From the cell containing the given text, extract its center point as [X, Y] coordinate. 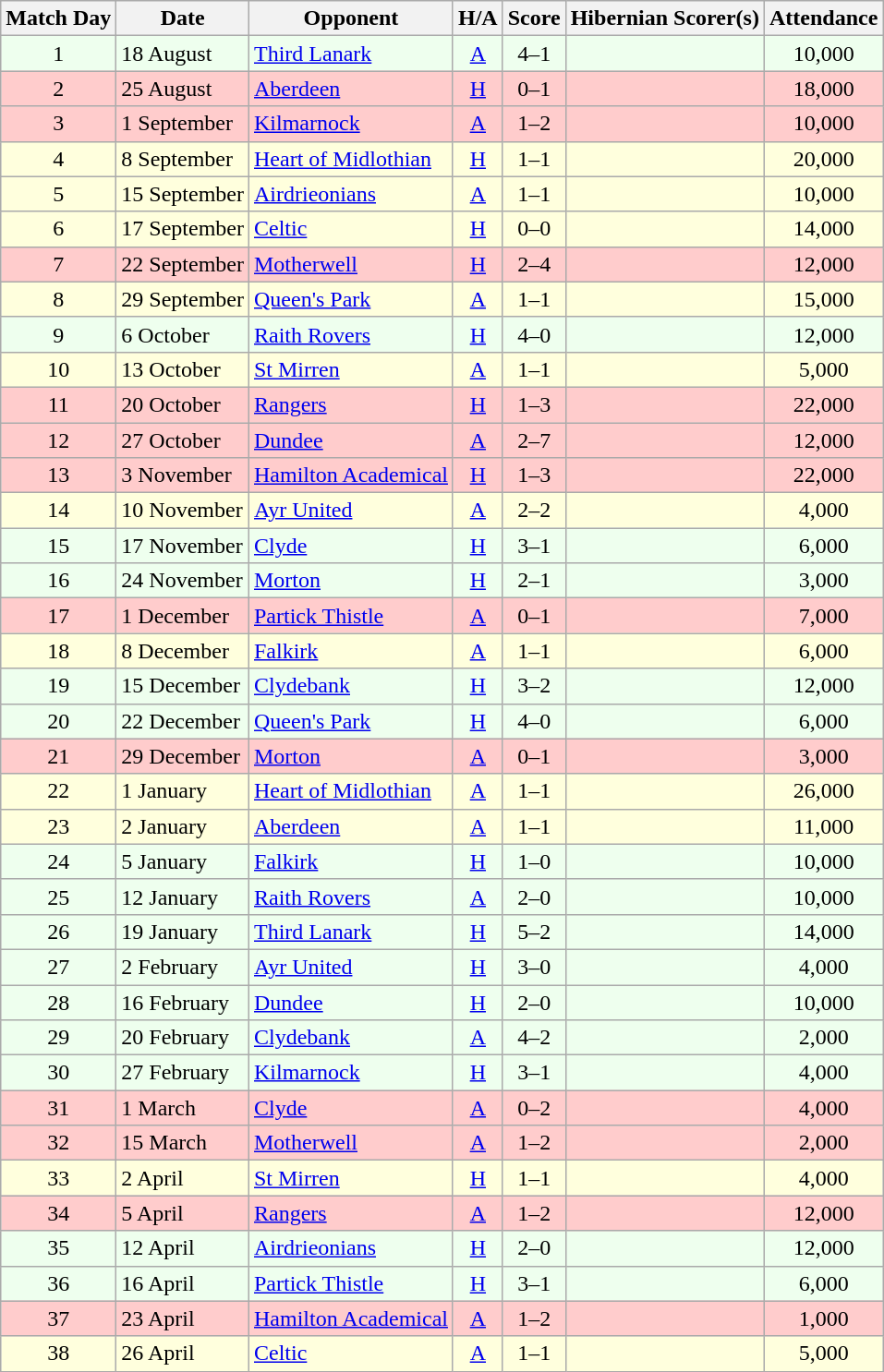
18,000 [823, 89]
2–7 [534, 440]
29 September [183, 299]
16 April [183, 1283]
Date [183, 18]
22 December [183, 721]
4 [59, 159]
23 April [183, 1318]
12 [59, 440]
10 November [183, 511]
28 [59, 1002]
Match Day [59, 18]
2 January [183, 826]
Score [534, 18]
7 [59, 264]
36 [59, 1283]
2–1 [534, 581]
30 [59, 1073]
33 [59, 1178]
17 November [183, 546]
26 April [183, 1354]
5 [59, 194]
1 March [183, 1108]
2–4 [534, 264]
12 January [183, 897]
19 January [183, 932]
2–2 [534, 511]
3–2 [534, 686]
17 [59, 616]
20 February [183, 1038]
4–1 [534, 54]
3 November [183, 475]
35 [59, 1248]
13 [59, 475]
23 [59, 826]
21 [59, 756]
15 March [183, 1143]
22 September [183, 264]
24 November [183, 581]
2 [59, 89]
22 [59, 791]
3 [59, 124]
1,000 [823, 1318]
15 [59, 546]
Hibernian Scorer(s) [665, 18]
26,000 [823, 791]
1 September [183, 124]
Opponent [351, 18]
10 [59, 369]
25 [59, 897]
20,000 [823, 159]
13 October [183, 369]
12 April [183, 1248]
1 January [183, 791]
1 [59, 54]
14 [59, 511]
15,000 [823, 299]
7,000 [823, 616]
4–2 [534, 1038]
5 April [183, 1213]
1–0 [534, 861]
11 [59, 404]
0–0 [534, 229]
27 October [183, 440]
16 [59, 581]
0–2 [534, 1108]
38 [59, 1354]
6 October [183, 334]
3–0 [534, 967]
19 [59, 686]
8 September [183, 159]
18 August [183, 54]
27 February [183, 1073]
6 [59, 229]
8 December [183, 651]
5 January [183, 861]
26 [59, 932]
20 October [183, 404]
5–2 [534, 932]
18 [59, 651]
31 [59, 1108]
2 February [183, 967]
34 [59, 1213]
15 September [183, 194]
15 December [183, 686]
27 [59, 967]
37 [59, 1318]
32 [59, 1143]
25 August [183, 89]
29 [59, 1038]
29 December [183, 756]
24 [59, 861]
17 September [183, 229]
2 April [183, 1178]
1 December [183, 616]
8 [59, 299]
20 [59, 721]
11,000 [823, 826]
9 [59, 334]
16 February [183, 1002]
Attendance [823, 18]
H/A [478, 18]
